Determine the [x, y] coordinate at the center of the cell enclosing the given text.  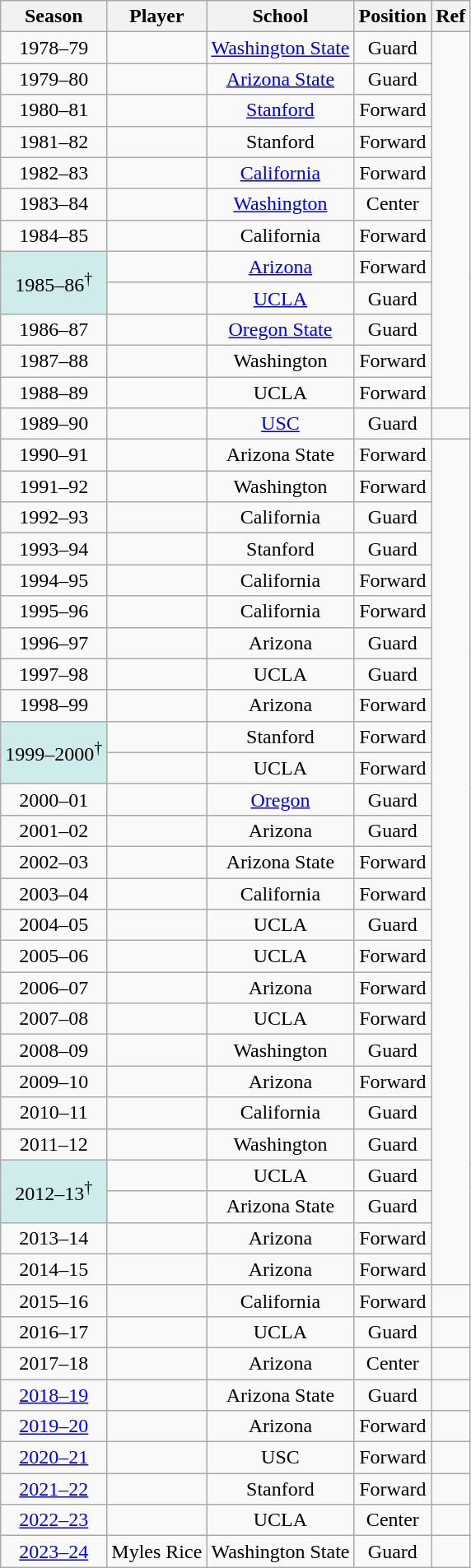
2022–23 [54, 1520]
2016–17 [54, 1332]
1979–80 [54, 79]
1992–93 [54, 518]
2009–10 [54, 1082]
1982–83 [54, 173]
1981–82 [54, 142]
2018–19 [54, 1395]
1993–94 [54, 549]
1990–91 [54, 455]
2021–22 [54, 1489]
1980–81 [54, 110]
2011–12 [54, 1144]
1995–96 [54, 612]
1994–95 [54, 580]
1996–97 [54, 643]
2000–01 [54, 799]
2007–08 [54, 1019]
Ref [451, 16]
1978–79 [54, 48]
2014–15 [54, 1269]
2019–20 [54, 1426]
2020–21 [54, 1458]
1998–99 [54, 705]
2013–14 [54, 1238]
2006–07 [54, 988]
Player [156, 16]
1987–88 [54, 361]
2004–05 [54, 925]
1991–92 [54, 486]
2002–03 [54, 862]
2015–16 [54, 1300]
1986–87 [54, 329]
Position [393, 16]
1983–84 [54, 204]
School [280, 16]
Season [54, 16]
Oregon State [280, 329]
1985–86† [54, 282]
2001–02 [54, 831]
Oregon [280, 799]
1984–85 [54, 235]
2012–13† [54, 1191]
Myles Rice [156, 1552]
1988–89 [54, 393]
2003–04 [54, 893]
2005–06 [54, 956]
2017–18 [54, 1363]
2008–09 [54, 1050]
1997–98 [54, 674]
1989–90 [54, 424]
1999–2000† [54, 752]
2010–11 [54, 1113]
2023–24 [54, 1552]
